Scan for the cell matching the given text and deliver its (x, y) coordinate at center. 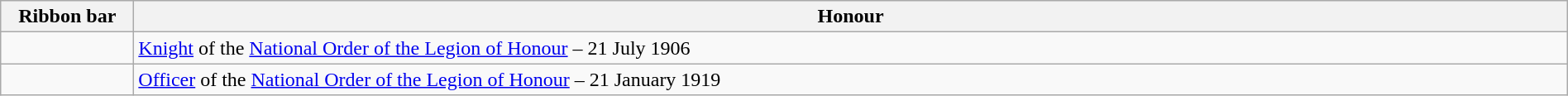
Officer of the National Order of the Legion of Honour – 21 January 1919 (850, 79)
Ribbon bar (68, 17)
Honour (850, 17)
Knight of the National Order of the Legion of Honour – 21 July 1906 (850, 48)
